Pinpoint the cell where the given text exists, returning its (x, y) midpoint coordinate. 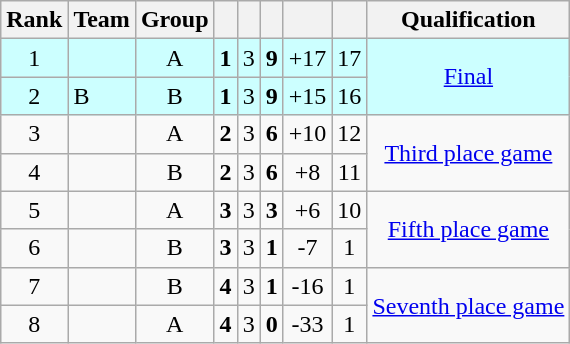
+8 (308, 172)
Qualification (468, 20)
12 (350, 134)
5 (34, 210)
+10 (308, 134)
-7 (308, 248)
Group (174, 20)
+17 (308, 58)
-33 (308, 324)
+6 (308, 210)
10 (350, 210)
11 (350, 172)
Fifth place game (468, 229)
Rank (34, 20)
17 (350, 58)
Team (102, 20)
7 (34, 286)
8 (34, 324)
Final (468, 77)
-16 (308, 286)
Seventh place game (468, 305)
0 (272, 324)
+15 (308, 96)
Third place game (468, 153)
16 (350, 96)
